Pinpoint the cell where the given text exists, returning its (X, Y) midpoint coordinate. 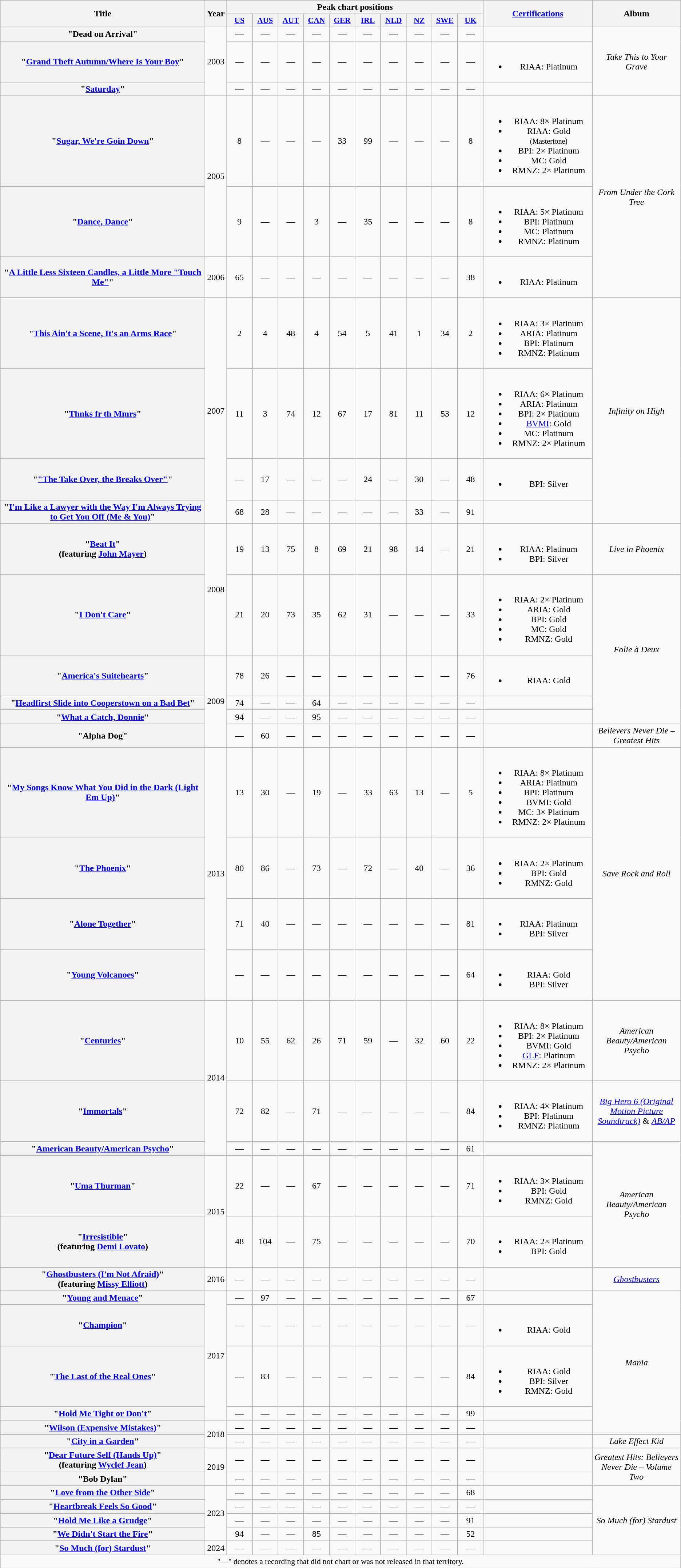
"Bob Dylan" (103, 1479)
"The Phoenix" (103, 868)
"Uma Thurman" (103, 1186)
2015 (216, 1211)
2013 (216, 874)
10 (239, 1040)
"Alone Together" (103, 924)
82 (265, 1111)
78 (239, 675)
"So Much (for) Stardust" (103, 1548)
Save Rock and Roll (637, 874)
From Under the Cork Tree (637, 197)
"City in a Garden" (103, 1441)
24 (368, 479)
US (239, 21)
RIAA: 3× PlatinumBPI: GoldRMNZ: Gold (538, 1186)
55 (265, 1040)
61 (471, 1149)
"This Ain't a Scene, It's an Arms Race" (103, 333)
"Young Volcanoes" (103, 975)
"Wilson (Expensive Mistakes)" (103, 1427)
UK (471, 21)
2007 (216, 411)
"Hold Me Tight or Don't" (103, 1413)
69 (342, 549)
9 (239, 222)
"We Didn't Start the Fire" (103, 1534)
Infinity on High (637, 411)
Live in Phoenix (637, 549)
52 (471, 1534)
85 (316, 1534)
38 (471, 277)
59 (368, 1040)
RIAA: 2× PlatinumBPI: Gold (538, 1242)
RIAA: 2× PlatinumBPI: GoldRMNZ: Gold (538, 868)
So Much (for) Stardust (637, 1520)
"Dance, Dance" (103, 222)
Greatest Hits: Believers Never Die – Volume Two (637, 1467)
"Love from the Other Side" (103, 1493)
RIAA: 4× PlatinumBPI: PlatinumRMNZ: Platinum (538, 1111)
AUS (265, 21)
Take This to Your Grave (637, 61)
2009 (216, 701)
Mania (637, 1362)
97 (265, 1298)
"Young and Menace" (103, 1298)
"What a Catch, Donnie" (103, 717)
"Ghostbusters (I'm Not Afraid)"(featuring Missy Elliott) (103, 1279)
NZ (419, 21)
76 (471, 675)
104 (265, 1242)
BPI: Silver (538, 479)
"—" denotes a recording that did not chart or was not released in that territory. (340, 1561)
RIAA: 8× PlatinumBPI: 2× PlatinumBVMI: GoldGLF: PlatinumRMNZ: 2× Platinum (538, 1040)
"Centuries" (103, 1040)
"A Little Less Sixteen Candles, a Little More "Touch Me"" (103, 277)
86 (265, 868)
SWE (445, 21)
RIAA: GoldBPI: Silver (538, 975)
Year (216, 14)
34 (445, 333)
"Saturday" (103, 89)
RIAA: 6× PlatinumARIA: PlatinumBPI: 2× PlatinumBVMI: GoldMC: PlatinumRMNZ: 2× Platinum (538, 414)
28 (265, 512)
IRL (368, 21)
"America's Suitehearts" (103, 675)
83 (265, 1376)
Folie à Deux (637, 649)
"Irresistible"(featuring Demi Lovato) (103, 1242)
41 (394, 333)
"Dear Future Self (Hands Up)"(featuring Wyclef Jean) (103, 1460)
Peak chart positions (355, 7)
"I Don't Care" (103, 615)
Lake Effect Kid (637, 1441)
Certifications (538, 14)
"Champion" (103, 1325)
Ghostbusters (637, 1279)
63 (394, 792)
31 (368, 615)
2005 (216, 176)
20 (265, 615)
Big Hero 6 (Original Motion Picture Soundtrack) & AB/AP (637, 1111)
"The Last of the Real Ones" (103, 1376)
"My Songs Know What You Did in the Dark (Light Em Up)" (103, 792)
54 (342, 333)
RIAA: 5× PlatinumBPI: PlatinumMC: PlatinumRMNZ: Platinum (538, 222)
"I'm Like a Lawyer with the Way I'm Always Trying to Get You Off (Me & You)" (103, 512)
"Beat It"(featuring John Mayer) (103, 549)
32 (419, 1040)
NLD (394, 21)
"Immortals" (103, 1111)
98 (394, 549)
80 (239, 868)
2023 (216, 1513)
Believers Never Die – Greatest Hits (637, 736)
"Headfirst Slide into Cooperstown on a Bad Bet" (103, 703)
2016 (216, 1279)
"Hold Me Like a Grudge" (103, 1520)
36 (471, 868)
"Grand Theft Autumn/Where Is Your Boy" (103, 61)
RIAA: 8× PlatinumARIA: PlatinumBPI: PlatinumBVMI: GoldMC: 3× PlatinumRMNZ: 2× Platinum (538, 792)
GER (342, 21)
RIAA: 3× PlatinumARIA: PlatinumBPI: PlatinumRMNZ: Platinum (538, 333)
2006 (216, 277)
RIAA: 2× PlatinumARIA: GoldBPI: GoldMC: GoldRMNZ: Gold (538, 615)
CAN (316, 21)
""The Take Over, the Breaks Over"" (103, 479)
2018 (216, 1434)
14 (419, 549)
"Dead on Arrival" (103, 34)
AUT (291, 21)
2024 (216, 1548)
"Alpha Dog" (103, 736)
1 (419, 333)
2003 (216, 61)
2008 (216, 589)
65 (239, 277)
RIAA: 8× PlatinumRIAA: Gold (Mastertone)BPI: 2× PlatinumMC: GoldRMNZ: 2× Platinum (538, 141)
70 (471, 1242)
53 (445, 414)
RIAA: GoldBPI: SilverRMNZ: Gold (538, 1376)
"Heartbreak Feels So Good" (103, 1507)
Title (103, 14)
2019 (216, 1467)
"American Beauty/American Psycho" (103, 1149)
2017 (216, 1356)
Album (637, 14)
2014 (216, 1078)
"Thnks fr th Mmrs" (103, 414)
95 (316, 717)
"Sugar, We're Goin Down" (103, 141)
